Provide the [X, Y] coordinate of the cell's center where the given text is located.  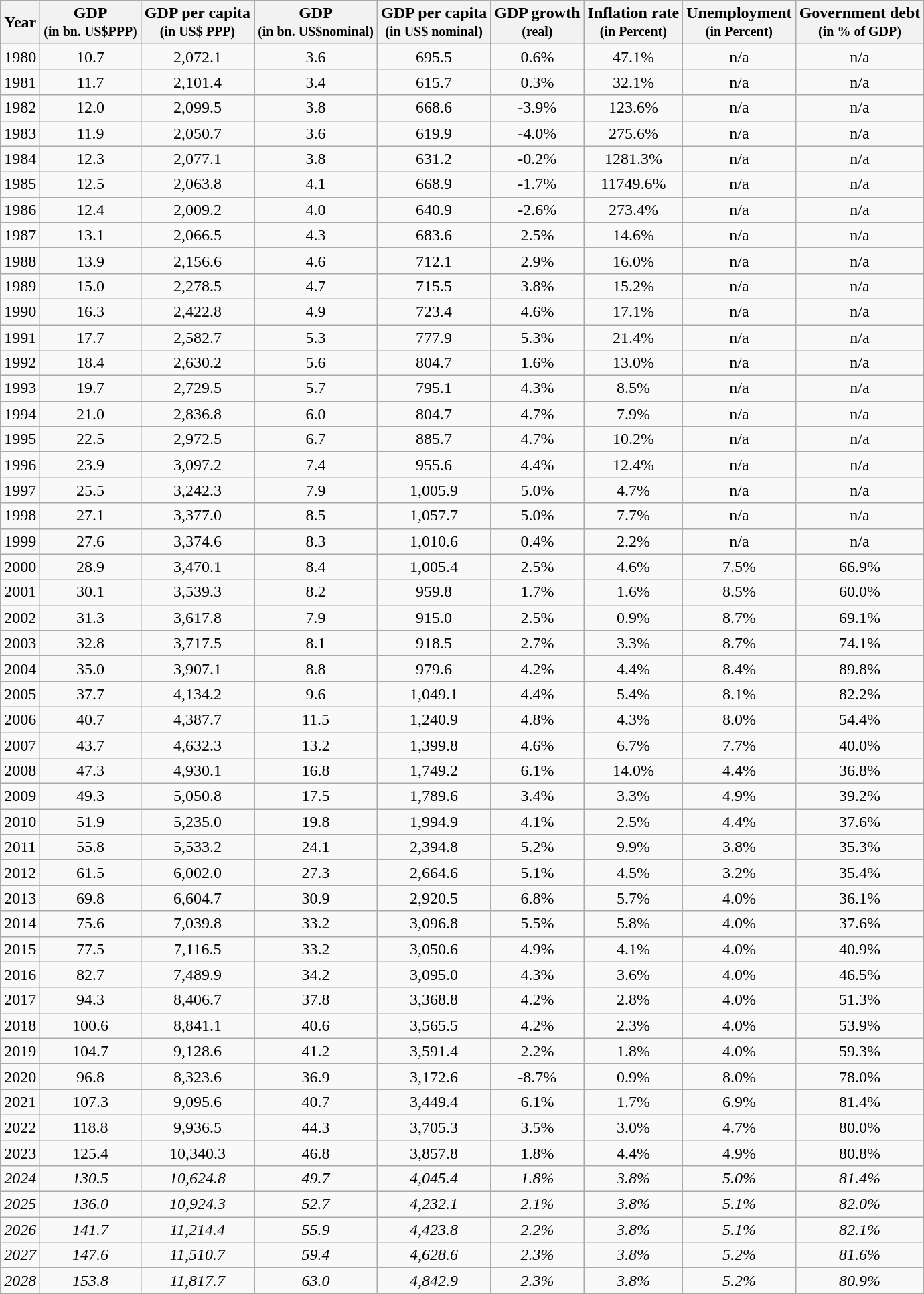
4.1 [316, 184]
17.1% [633, 311]
6.0 [316, 414]
36.1% [860, 898]
6.7% [633, 745]
9,095.6 [197, 1102]
3,374.6 [197, 541]
9,936.5 [197, 1127]
GDP per capita(in US$ PPP) [197, 23]
-4.0% [537, 133]
4.3 [316, 235]
3,368.8 [434, 1000]
4.8% [537, 719]
-0.2% [537, 159]
141.7 [90, 1230]
2,066.5 [197, 235]
2021 [20, 1102]
13.0% [633, 363]
11.5 [316, 719]
918.5 [434, 643]
40.0% [860, 745]
8.1% [739, 694]
2011 [20, 847]
2003 [20, 643]
2022 [20, 1127]
12.0 [90, 108]
27.1 [90, 516]
2,920.5 [434, 898]
8.8 [316, 668]
1984 [20, 159]
44.3 [316, 1127]
0.6% [537, 57]
2.1% [537, 1204]
-8.7% [537, 1076]
100.6 [90, 1025]
715.5 [434, 286]
59.3% [860, 1051]
-2.6% [537, 210]
4,134.2 [197, 694]
2015 [20, 949]
2024 [20, 1179]
2,582.7 [197, 337]
60.0% [860, 592]
1998 [20, 516]
59.4 [316, 1255]
2,072.1 [197, 57]
2,630.2 [197, 363]
43.7 [90, 745]
47.3 [90, 771]
136.0 [90, 1204]
15.2% [633, 286]
8.4% [739, 668]
3,539.3 [197, 592]
28.9 [90, 567]
21.0 [90, 414]
7,039.8 [197, 924]
49.3 [90, 796]
8.1 [316, 643]
2002 [20, 618]
16.0% [633, 261]
1999 [20, 541]
9.9% [633, 847]
16.8 [316, 771]
2014 [20, 924]
12.4 [90, 210]
GDP(in bn. US$PPP) [90, 23]
80.8% [860, 1153]
GDP per capita(in US$ nominal) [434, 23]
125.4 [90, 1153]
18.4 [90, 363]
2000 [20, 567]
8.4 [316, 567]
4,930.1 [197, 771]
3,050.6 [434, 949]
49.7 [316, 1179]
1982 [20, 108]
9,128.6 [197, 1051]
9.6 [316, 694]
82.2% [860, 694]
17.7 [90, 337]
153.8 [90, 1281]
4.7 [316, 286]
712.1 [434, 261]
7,116.5 [197, 949]
795.1 [434, 388]
0.3% [537, 82]
Government debt(in % of GDP) [860, 23]
10,924.3 [197, 1204]
7.5% [739, 567]
1996 [20, 465]
94.3 [90, 1000]
69.1% [860, 618]
55.9 [316, 1230]
3,591.4 [434, 1051]
32.1% [633, 82]
61.5 [90, 873]
82.7 [90, 975]
147.6 [90, 1255]
8,406.7 [197, 1000]
3,565.5 [434, 1025]
5,235.0 [197, 822]
3,705.3 [434, 1127]
5,050.8 [197, 796]
4,628.6 [434, 1255]
10.2% [633, 439]
22.5 [90, 439]
54.4% [860, 719]
107.3 [90, 1102]
1991 [20, 337]
3,907.1 [197, 668]
81.6% [860, 1255]
2006 [20, 719]
35.4% [860, 873]
1985 [20, 184]
2,156.6 [197, 261]
2,836.8 [197, 414]
32.8 [90, 643]
14.6% [633, 235]
3,095.0 [434, 975]
1,240.9 [434, 719]
1992 [20, 363]
19.8 [316, 822]
47.1% [633, 57]
3,470.1 [197, 567]
683.6 [434, 235]
80.9% [860, 1281]
11749.6% [633, 184]
3.5% [537, 1127]
53.9% [860, 1025]
51.3% [860, 1000]
11,817.7 [197, 1281]
5,533.2 [197, 847]
3.2% [739, 873]
668.9 [434, 184]
2,729.5 [197, 388]
2005 [20, 694]
2,077.1 [197, 159]
11.7 [90, 82]
30.1 [90, 592]
5.7 [316, 388]
GDP(in bn. US$nominal) [316, 23]
2007 [20, 745]
19.7 [90, 388]
25.5 [90, 490]
1988 [20, 261]
3.4 [316, 82]
5.6 [316, 363]
123.6% [633, 108]
74.1% [860, 643]
2008 [20, 771]
2,394.8 [434, 847]
3.6% [633, 975]
4,387.7 [197, 719]
273.4% [633, 210]
11,214.4 [197, 1230]
4.6 [316, 261]
10,340.3 [197, 1153]
1983 [20, 133]
37.7 [90, 694]
619.9 [434, 133]
6,604.7 [197, 898]
615.7 [434, 82]
40.6 [316, 1025]
2,278.5 [197, 286]
1,399.8 [434, 745]
12.5 [90, 184]
1,005.9 [434, 490]
14.0% [633, 771]
Year [20, 23]
1994 [20, 414]
3,097.2 [197, 465]
2,422.8 [197, 311]
2,099.5 [197, 108]
63.0 [316, 1281]
2,063.8 [197, 184]
5.4% [633, 694]
5.7% [633, 898]
2012 [20, 873]
3,717.5 [197, 643]
3,172.6 [434, 1076]
3,857.8 [434, 1153]
13.2 [316, 745]
4,842.9 [434, 1281]
27.3 [316, 873]
1989 [20, 286]
46.8 [316, 1153]
37.8 [316, 1000]
-1.7% [537, 184]
3.4% [537, 796]
1981 [20, 82]
2018 [20, 1025]
31.3 [90, 618]
8.3 [316, 541]
695.5 [434, 57]
6.9% [739, 1102]
2020 [20, 1076]
3,449.4 [434, 1102]
2026 [20, 1230]
7.4 [316, 465]
8,323.6 [197, 1076]
1,010.6 [434, 541]
5.8% [633, 924]
4.9 [316, 311]
30.9 [316, 898]
2.9% [537, 261]
46.5% [860, 975]
130.5 [90, 1179]
1,005.4 [434, 567]
3,096.8 [434, 924]
6.8% [537, 898]
2,101.4 [197, 82]
69.8 [90, 898]
75.6 [90, 924]
36.8% [860, 771]
23.9 [90, 465]
2004 [20, 668]
89.8% [860, 668]
21.4% [633, 337]
5.3% [537, 337]
2019 [20, 1051]
80.0% [860, 1127]
52.7 [316, 1204]
118.8 [90, 1127]
3.0% [633, 1127]
2016 [20, 975]
39.2% [860, 796]
2,050.7 [197, 133]
3,617.8 [197, 618]
959.8 [434, 592]
5.3 [316, 337]
41.2 [316, 1051]
4.5% [633, 873]
35.3% [860, 847]
6.7 [316, 439]
2028 [20, 1281]
8,841.1 [197, 1025]
77.5 [90, 949]
1990 [20, 311]
631.2 [434, 159]
34.2 [316, 975]
15.0 [90, 286]
2001 [20, 592]
1993 [20, 388]
55.8 [90, 847]
723.4 [434, 311]
2,972.5 [197, 439]
17.5 [316, 796]
2013 [20, 898]
2017 [20, 1000]
1,049.1 [434, 694]
GDP growth(real) [537, 23]
2025 [20, 1204]
2.8% [633, 1000]
36.9 [316, 1076]
11,510.7 [197, 1255]
7,489.9 [197, 975]
12.4% [633, 465]
1980 [20, 57]
4.0 [316, 210]
979.6 [434, 668]
51.9 [90, 822]
8.5 [316, 516]
915.0 [434, 618]
7.9% [633, 414]
2010 [20, 822]
885.7 [434, 439]
1,057.7 [434, 516]
40.9% [860, 949]
1,749.2 [434, 771]
1,994.9 [434, 822]
78.0% [860, 1076]
10,624.8 [197, 1179]
0.4% [537, 541]
13.9 [90, 261]
11.9 [90, 133]
1281.3% [633, 159]
Unemployment(in Percent) [739, 23]
2027 [20, 1255]
12.3 [90, 159]
3,377.0 [197, 516]
640.9 [434, 210]
104.7 [90, 1051]
27.6 [90, 541]
2.7% [537, 643]
66.9% [860, 567]
777.9 [434, 337]
1,789.6 [434, 796]
1995 [20, 439]
668.6 [434, 108]
24.1 [316, 847]
4,045.4 [434, 1179]
275.6% [633, 133]
4,232.1 [434, 1204]
2,664.6 [434, 873]
2009 [20, 796]
13.1 [90, 235]
Inflation rate(in Percent) [633, 23]
3,242.3 [197, 490]
5.5% [537, 924]
955.6 [434, 465]
2,009.2 [197, 210]
82.0% [860, 1204]
35.0 [90, 668]
1997 [20, 490]
-3.9% [537, 108]
16.3 [90, 311]
4,632.3 [197, 745]
1987 [20, 235]
10.7 [90, 57]
82.1% [860, 1230]
6,002.0 [197, 873]
4,423.8 [434, 1230]
96.8 [90, 1076]
2023 [20, 1153]
1986 [20, 210]
8.2 [316, 592]
